Detect which cell encompasses the target text, then output its (X, Y) center coordinate. 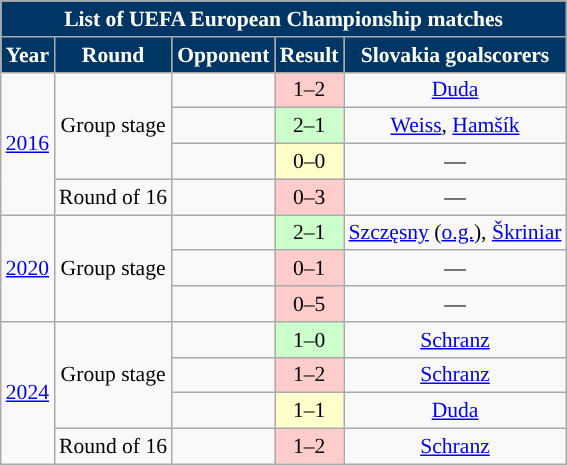
2016 (28, 143)
2020 (28, 268)
Szczęsny (o.g.), Škriniar (456, 233)
Slovakia goalscorers (456, 55)
Year (28, 55)
Round (113, 55)
List of UEFA European Championship matches (284, 19)
1–0 (310, 340)
Result (310, 55)
0–5 (310, 304)
0–1 (310, 269)
Opponent (224, 55)
1–1 (310, 411)
2024 (28, 393)
Weiss, Hamšík (456, 126)
0–3 (310, 197)
0–0 (310, 162)
